Locate the cell with the specified text and output its [X, Y] center coordinate. 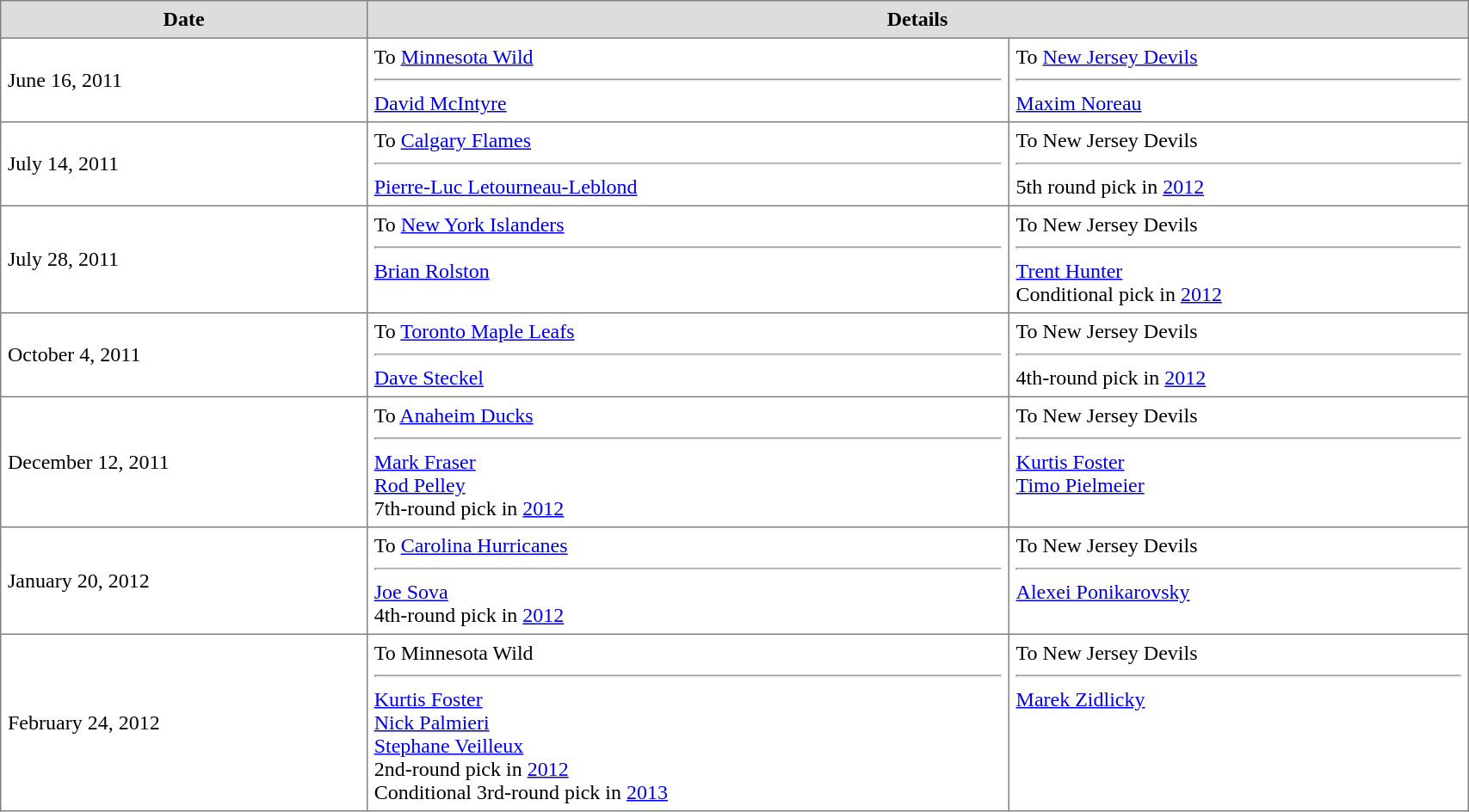
December 12, 2011 [184, 462]
February 24, 2012 [184, 723]
To New Jersey Devils 5th round pick in 2012 [1238, 164]
July 28, 2011 [184, 259]
To Toronto Maple Leafs Dave Steckel [688, 355]
To New Jersey Devils Maxim Noreau [1238, 80]
To Anaheim Ducks Mark FraserRod Pelley7th-round pick in 2012 [688, 462]
To New Jersey Devils Trent HunterConditional pick in 2012 [1238, 259]
To New Jersey Devils Kurtis FosterTimo Pielmeier [1238, 462]
June 16, 2011 [184, 80]
October 4, 2011 [184, 355]
January 20, 2012 [184, 581]
To Calgary Flames Pierre-Luc Letourneau-Leblond [688, 164]
To New Jersey Devils Marek Zidlicky [1238, 723]
To New Jersey Devils Alexei Ponikarovsky [1238, 581]
To New York Islanders Brian Rolston [688, 259]
Date [184, 20]
To Minnesota Wild David McIntyre [688, 80]
To Carolina Hurricanes Joe Sova4th-round pick in 2012 [688, 581]
Details [917, 20]
To Minnesota Wild Kurtis FosterNick PalmieriStephane Veilleux2nd-round pick in 2012Conditional 3rd-round pick in 2013 [688, 723]
To New Jersey Devils 4th-round pick in 2012 [1238, 355]
July 14, 2011 [184, 164]
